Pinpoint the cell where the given text exists, returning its [x, y] midpoint coordinate. 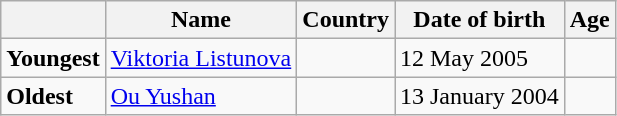
Date of birth [479, 20]
Country [346, 20]
Viktoria Listunova [201, 58]
12 May 2005 [479, 58]
13 January 2004 [479, 96]
Ou Yushan [201, 96]
Oldest [53, 96]
Age [590, 20]
Name [201, 20]
Youngest [53, 58]
